Return [X, Y] of the center of cell containing provided text 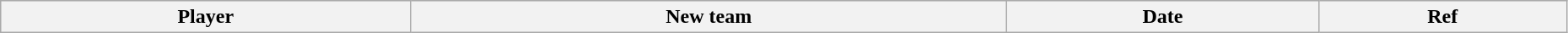
Ref [1442, 17]
New team [709, 17]
Player [206, 17]
Date [1162, 17]
